Detect which cell encompasses the target text, then output its [x, y] center coordinate. 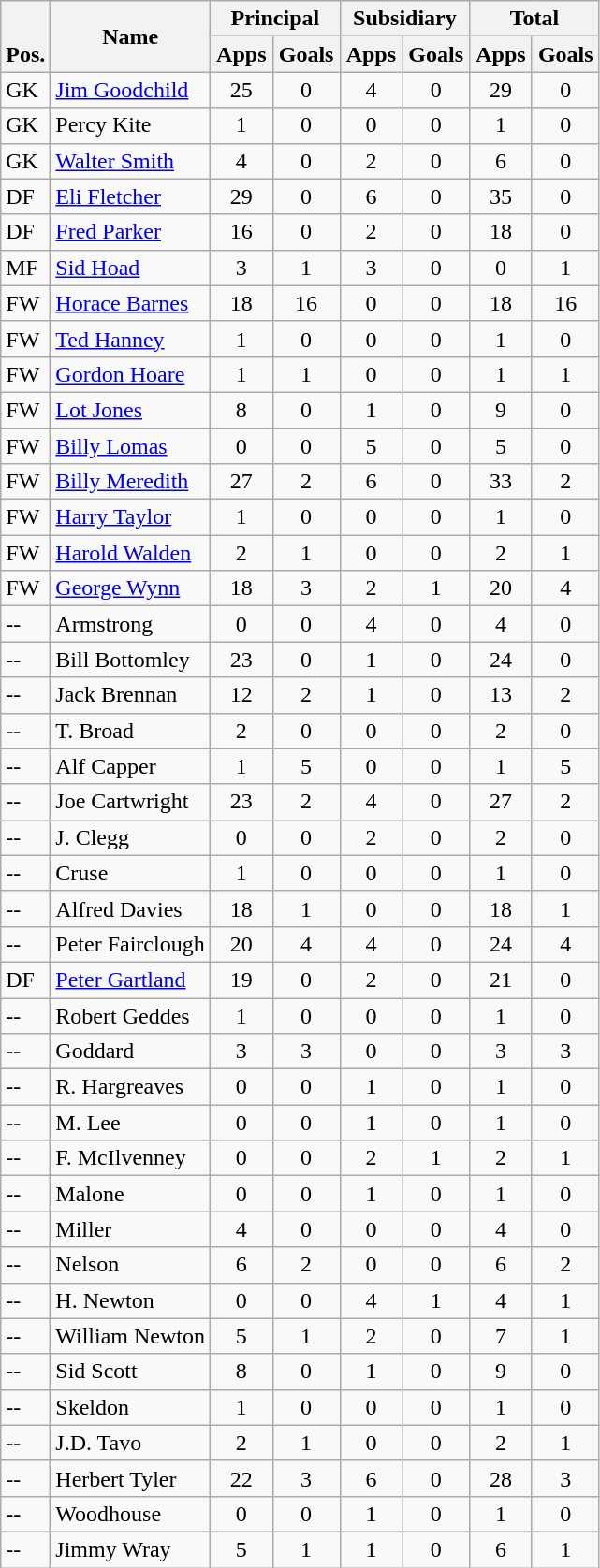
35 [502, 196]
Eli Fletcher [131, 196]
33 [502, 482]
F. McIlvenney [131, 1158]
J. Clegg [131, 837]
Harold Walden [131, 553]
Skeldon [131, 1407]
Sid Scott [131, 1372]
28 [502, 1478]
T. Broad [131, 731]
Joe Cartwright [131, 802]
7 [502, 1336]
Armstrong [131, 624]
Miller [131, 1229]
Name [131, 36]
22 [241, 1478]
Lot Jones [131, 410]
Billy Meredith [131, 482]
Sid Hoad [131, 268]
M. Lee [131, 1123]
MF [26, 268]
Percy Kite [131, 125]
Billy Lomas [131, 446]
Alfred Davies [131, 908]
Alf Capper [131, 766]
Peter Gartland [131, 980]
J.D. Tavo [131, 1443]
Nelson [131, 1265]
13 [502, 695]
Peter Fairclough [131, 944]
Gordon Hoare [131, 374]
Principal [275, 19]
25 [241, 90]
Harry Taylor [131, 517]
William Newton [131, 1336]
Fred Parker [131, 232]
Total [535, 19]
Walter Smith [131, 161]
Jimmy Wray [131, 1549]
Jack Brennan [131, 695]
19 [241, 980]
21 [502, 980]
George Wynn [131, 588]
Herbert Tyler [131, 1478]
Horace Barnes [131, 303]
Malone [131, 1194]
Cruse [131, 873]
H. Newton [131, 1300]
Woodhouse [131, 1514]
R. Hargreaves [131, 1087]
Bill Bottomley [131, 660]
Ted Hanney [131, 339]
Subsidiary [404, 19]
12 [241, 695]
Robert Geddes [131, 1015]
Pos. [26, 36]
Jim Goodchild [131, 90]
Goddard [131, 1052]
